From the cell containing the given text, extract its center point as (X, Y) coordinate. 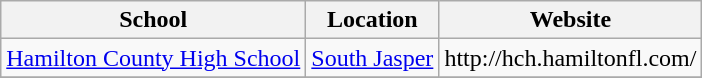
Website (570, 20)
South Jasper (372, 58)
School (154, 20)
http://hch.hamiltonfl.com/ (570, 58)
Hamilton County High School (154, 58)
Location (372, 20)
